Return (x, y) of the center of cell containing provided text 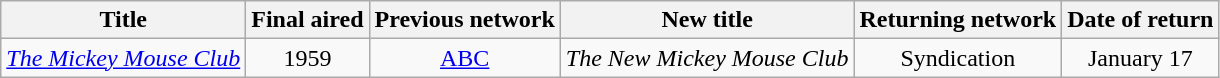
The New Mickey Mouse Club (707, 58)
January 17 (1140, 58)
1959 (308, 58)
ABC (464, 58)
The Mickey Mouse Club (124, 58)
Title (124, 20)
Syndication (958, 58)
New title (707, 20)
Date of return (1140, 20)
Final aired (308, 20)
Returning network (958, 20)
Previous network (464, 20)
